Determine the (x, y) coordinate at the center of the cell enclosing the given text.  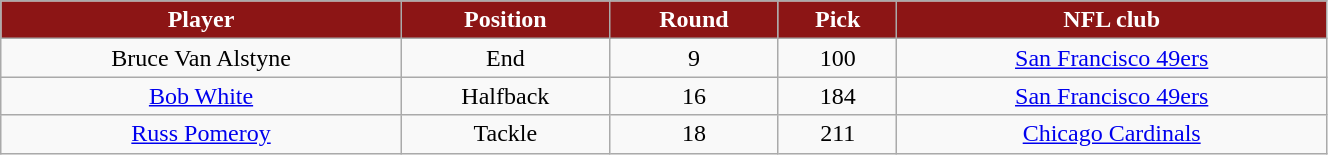
100 (837, 58)
Position (505, 20)
Tackle (505, 134)
184 (837, 96)
18 (694, 134)
NFL club (1112, 20)
Halfback (505, 96)
Player (202, 20)
Russ Pomeroy (202, 134)
Bob White (202, 96)
211 (837, 134)
Chicago Cardinals (1112, 134)
End (505, 58)
Round (694, 20)
16 (694, 96)
Bruce Van Alstyne (202, 58)
Pick (837, 20)
9 (694, 58)
